Detect which cell encompasses the target text, then output its [x, y] center coordinate. 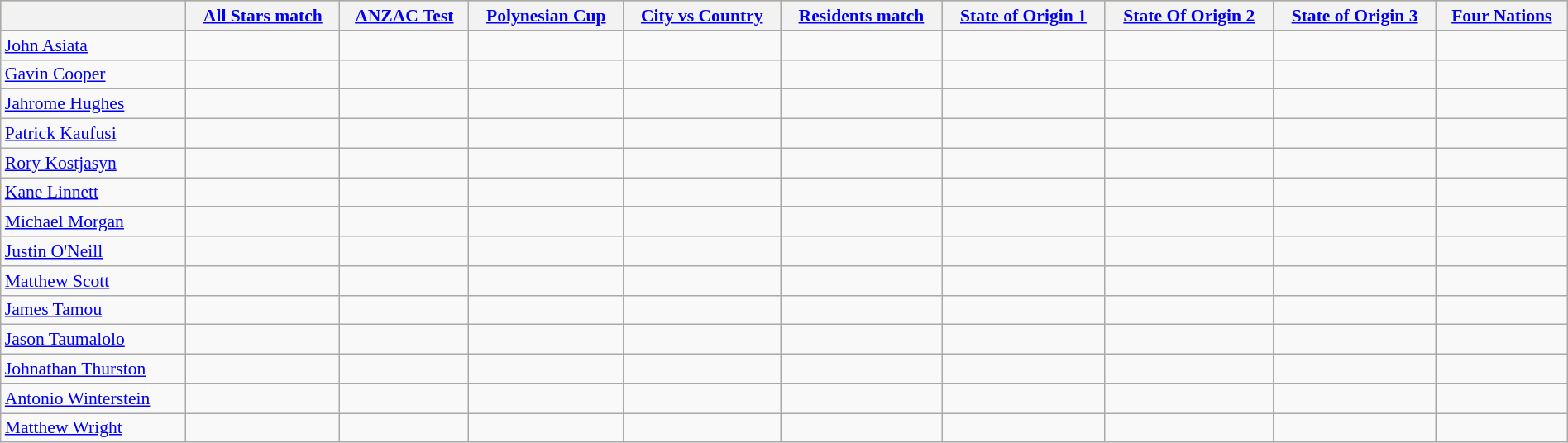
Kane Linnett [93, 193]
Gavin Cooper [93, 74]
Polynesian Cup [546, 16]
Justin O'Neill [93, 251]
Rory Kostjasyn [93, 163]
Four Nations [1502, 16]
Jahrome Hughes [93, 104]
Michael Morgan [93, 222]
ANZAC Test [404, 16]
Jason Taumalolo [93, 340]
Antonio Winterstein [93, 398]
State of Origin 1 [1024, 16]
John Asiata [93, 45]
Johnathan Thurston [93, 369]
State of Origin 3 [1355, 16]
Patrick Kaufusi [93, 134]
State Of Origin 2 [1189, 16]
Residents match [862, 16]
Matthew Scott [93, 281]
James Tamou [93, 310]
All Stars match [263, 16]
City vs Country [702, 16]
Matthew Wright [93, 428]
